Locate the cell with the specified text and output its (x, y) center coordinate. 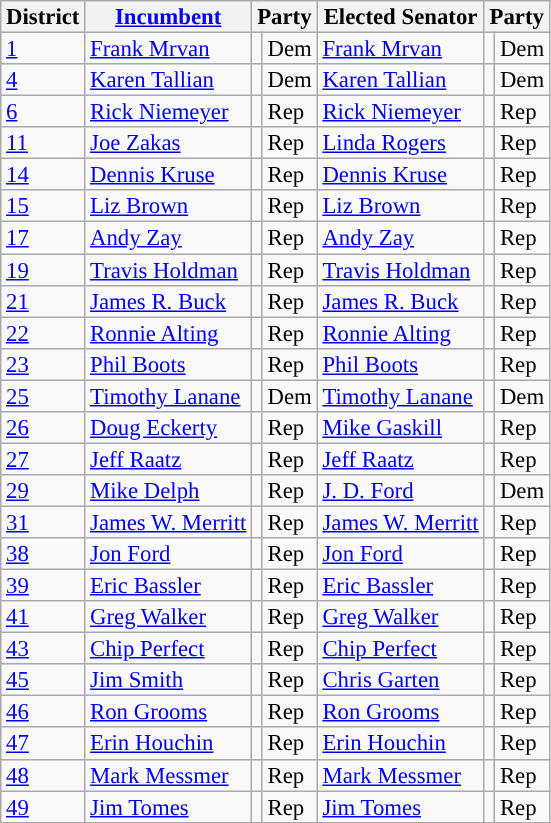
Mike Delph (168, 491)
23 (43, 364)
29 (43, 491)
J. D. Ford (400, 491)
38 (43, 554)
District (43, 17)
46 (43, 712)
6 (43, 112)
1 (43, 49)
27 (43, 459)
31 (43, 522)
21 (43, 301)
19 (43, 270)
47 (43, 744)
26 (43, 428)
17 (43, 238)
22 (43, 333)
Joe Zakas (168, 143)
4 (43, 80)
14 (43, 175)
49 (43, 807)
45 (43, 680)
41 (43, 617)
48 (43, 775)
Chris Garten (400, 680)
25 (43, 396)
Jim Smith (168, 680)
Elected Senator (400, 17)
Incumbent (168, 17)
Mike Gaskill (400, 428)
11 (43, 143)
39 (43, 586)
Linda Rogers (400, 143)
43 (43, 649)
15 (43, 206)
Doug Eckerty (168, 428)
